Locate the cell with the specified text and output its (x, y) center coordinate. 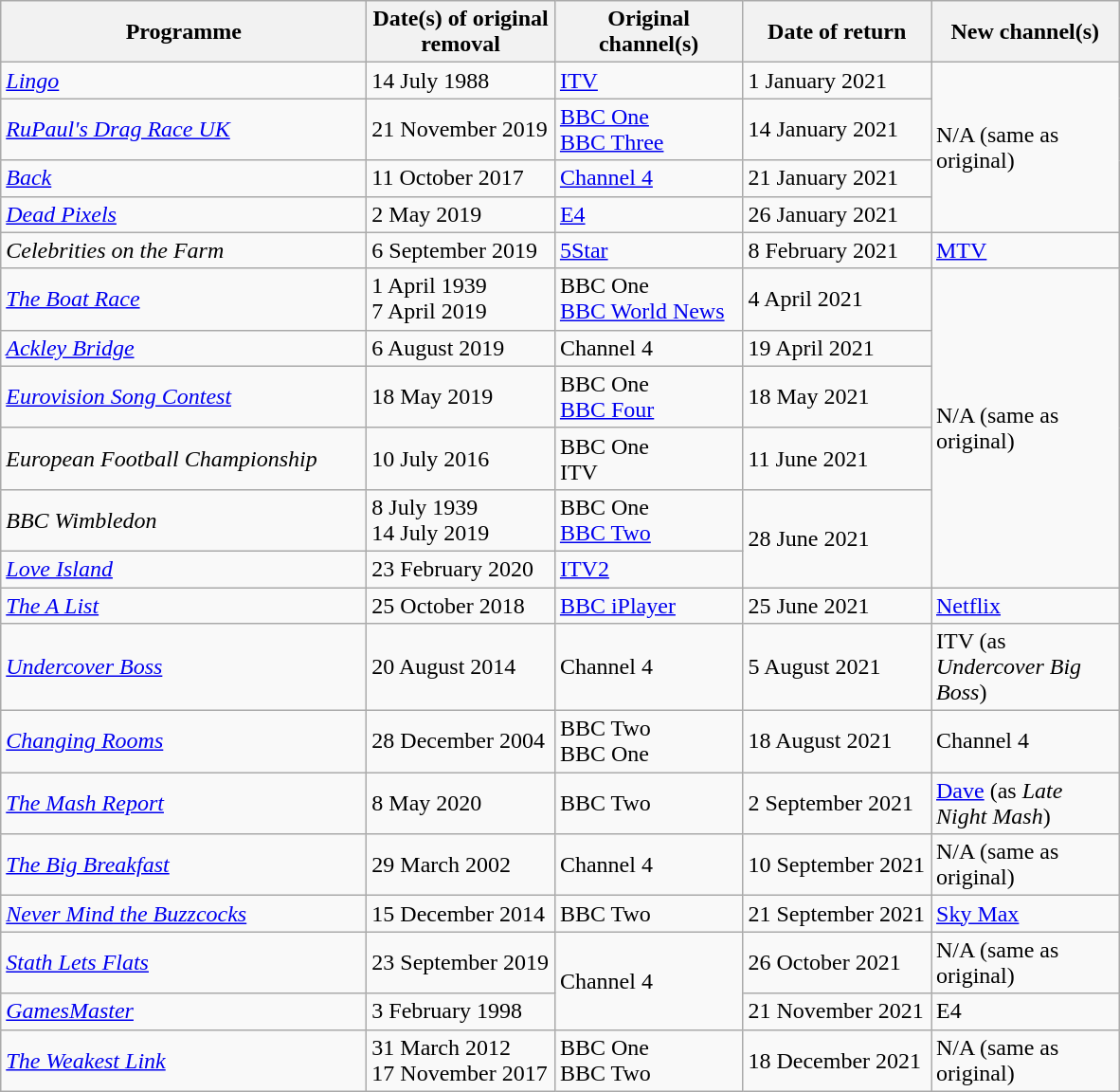
26 October 2021 (838, 963)
21 November 2019 (461, 129)
11 October 2017 (461, 178)
10 July 2016 (461, 459)
Netflix (1025, 606)
Dead Pixels (184, 214)
ITV2 (648, 569)
Sky Max (1025, 914)
Programme (184, 32)
Dave (as Late Night Mash) (1025, 804)
2 May 2019 (461, 214)
14 July 1988 (461, 81)
Lingo (184, 81)
18 May 2019 (461, 396)
The Big Breakfast (184, 864)
Eurovision Song Contest (184, 396)
Stath Lets Flats (184, 963)
10 September 2021 (838, 864)
New channel(s) (1025, 32)
19 April 2021 (838, 348)
BBC OneBBC World News (648, 300)
RuPaul's Drag Race UK (184, 129)
14 January 2021 (838, 129)
5 August 2021 (838, 667)
BBC OneITV (648, 459)
Undercover Boss (184, 667)
23 September 2019 (461, 963)
5Star (648, 250)
Original channel(s) (648, 32)
29 March 2002 (461, 864)
18 May 2021 (838, 396)
8 February 2021 (838, 250)
BBC OneBBC Three (648, 129)
Celebrities on the Farm (184, 250)
Date of return (838, 32)
1 April 19397 April 2019 (461, 300)
6 August 2019 (461, 348)
28 December 2004 (461, 741)
Never Mind the Buzzcocks (184, 914)
28 June 2021 (838, 538)
GamesMaster (184, 1011)
26 January 2021 (838, 214)
Love Island (184, 569)
15 December 2014 (461, 914)
18 August 2021 (838, 741)
21 September 2021 (838, 914)
BBC OneBBC Four (648, 396)
MTV (1025, 250)
The Mash Report (184, 804)
BBC TwoBBC One (648, 741)
18 December 2021 (838, 1060)
ITV (as Undercover Big Boss) (1025, 667)
3 February 1998 (461, 1011)
BBC iPlayer (648, 606)
21 November 2021 (838, 1011)
2 September 2021 (838, 804)
6 September 2019 (461, 250)
The Weakest Link (184, 1060)
31 March 201217 November 2017 (461, 1060)
The A List (184, 606)
1 January 2021 (838, 81)
20 August 2014 (461, 667)
European Football Championship (184, 459)
8 May 2020 (461, 804)
ITV (648, 81)
BBC Wimbledon (184, 519)
8 July 193914 July 2019 (461, 519)
23 February 2020 (461, 569)
The Boat Race (184, 300)
25 June 2021 (838, 606)
25 October 2018 (461, 606)
Changing Rooms (184, 741)
21 January 2021 (838, 178)
4 April 2021 (838, 300)
Ackley Bridge (184, 348)
11 June 2021 (838, 459)
Date(s) of original removal (461, 32)
Back (184, 178)
